Detect which cell encompasses the target text, then output its [X, Y] center coordinate. 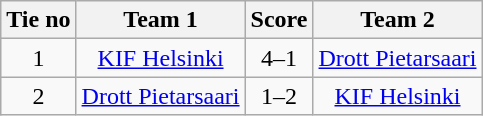
1–2 [279, 96]
Tie no [38, 20]
4–1 [279, 58]
1 [38, 58]
2 [38, 96]
Team 1 [160, 20]
Score [279, 20]
Team 2 [398, 20]
